Return [x, y] of the center of cell containing provided text 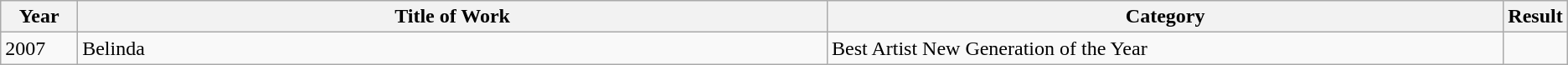
Result [1535, 17]
Best Artist New Generation of the Year [1166, 48]
Belinda [452, 48]
Category [1166, 17]
2007 [39, 48]
Year [39, 17]
Title of Work [452, 17]
